Extract the [x, y] coordinate from the center of the cell holding the provided text.  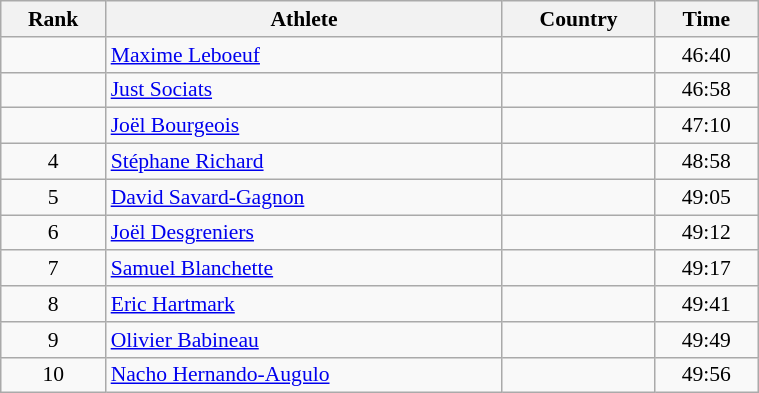
5 [54, 197]
49:41 [706, 304]
Time [706, 19]
8 [54, 304]
David Savard-Gagnon [304, 197]
7 [54, 269]
47:10 [706, 126]
Rank [54, 19]
Stéphane Richard [304, 162]
49:12 [706, 233]
Olivier Babineau [304, 340]
Samuel Blanchette [304, 269]
Joël Bourgeois [304, 126]
Eric Hartmark [304, 304]
9 [54, 340]
46:58 [706, 90]
4 [54, 162]
Nacho Hernando-Augulo [304, 375]
49:56 [706, 375]
49:17 [706, 269]
6 [54, 233]
46:40 [706, 55]
Athlete [304, 19]
10 [54, 375]
Just Sociats [304, 90]
Country [578, 19]
49:49 [706, 340]
Joël Desgreniers [304, 233]
48:58 [706, 162]
49:05 [706, 197]
Maxime Leboeuf [304, 55]
